Detect which cell encompasses the target text, then output its (x, y) center coordinate. 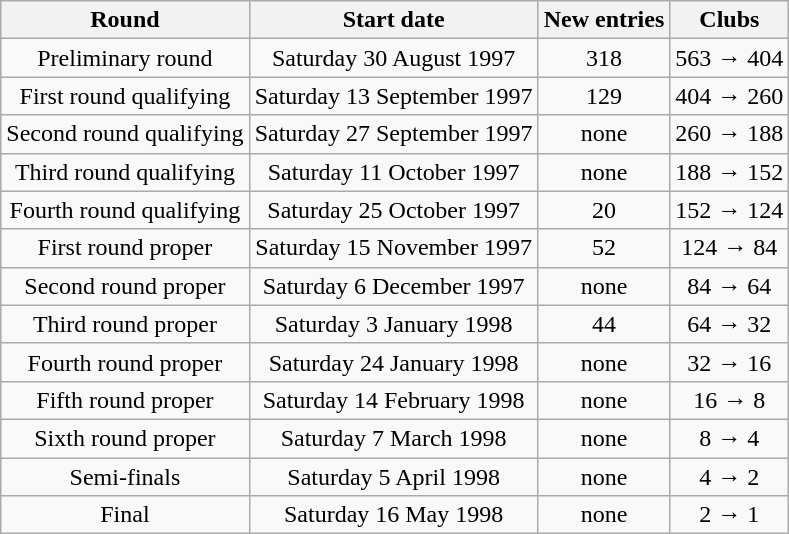
8 → 4 (730, 438)
563 → 404 (730, 58)
32 → 16 (730, 362)
Saturday 24 January 1998 (394, 362)
4 → 2 (730, 477)
Semi-finals (125, 477)
129 (604, 96)
Saturday 5 April 1998 (394, 477)
44 (604, 324)
124 → 84 (730, 248)
Start date (394, 20)
Saturday 11 October 1997 (394, 172)
New entries (604, 20)
Third round qualifying (125, 172)
16 → 8 (730, 400)
First round proper (125, 248)
188 → 152 (730, 172)
318 (604, 58)
Saturday 3 January 1998 (394, 324)
2 → 1 (730, 515)
Fifth round proper (125, 400)
Third round proper (125, 324)
Clubs (730, 20)
Preliminary round (125, 58)
64 → 32 (730, 324)
Second round proper (125, 286)
First round qualifying (125, 96)
260 → 188 (730, 134)
Saturday 27 September 1997 (394, 134)
Fourth round qualifying (125, 210)
52 (604, 248)
Fourth round proper (125, 362)
Saturday 13 September 1997 (394, 96)
Final (125, 515)
404 → 260 (730, 96)
Saturday 30 August 1997 (394, 58)
20 (604, 210)
Saturday 7 March 1998 (394, 438)
Saturday 6 December 1997 (394, 286)
Saturday 25 October 1997 (394, 210)
Round (125, 20)
Saturday 16 May 1998 (394, 515)
Second round qualifying (125, 134)
84 → 64 (730, 286)
Saturday 14 February 1998 (394, 400)
Saturday 15 November 1997 (394, 248)
Sixth round proper (125, 438)
152 → 124 (730, 210)
